Output the (x, y) coordinate of the center of the cell containing the given text.  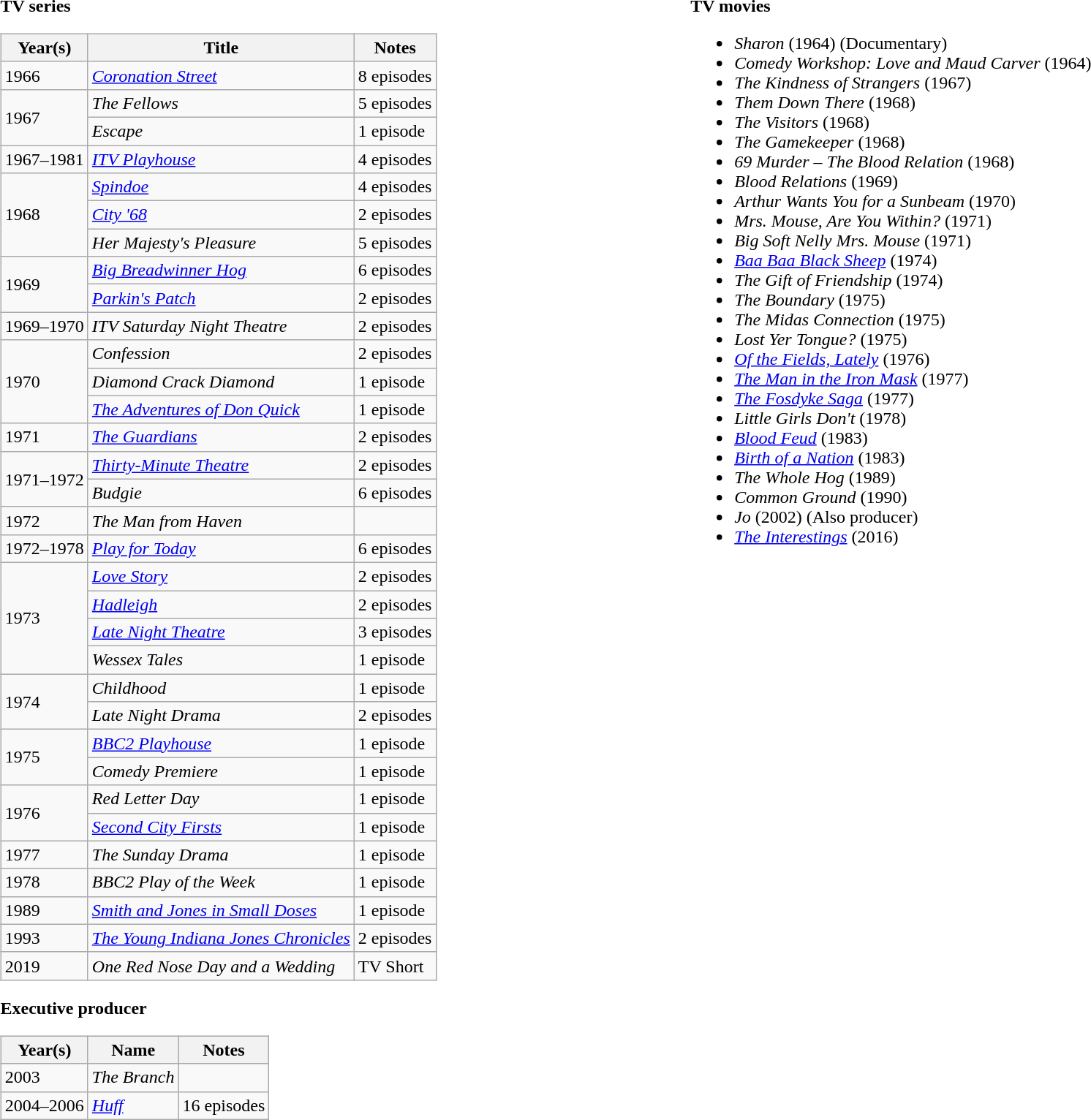
Comedy Premiere (221, 771)
8 episodes (395, 75)
BBC2 Playhouse (221, 743)
ITV Playhouse (221, 159)
1977 (44, 855)
Late Night Theatre (221, 632)
TV Short (395, 966)
Budgie (221, 493)
2003 (44, 1078)
Huff (133, 1105)
1989 (44, 910)
1966 (44, 75)
1968 (44, 215)
Wessex Tales (221, 660)
The Adventures of Don Quick (221, 409)
1967 (44, 117)
Coronation Street (221, 75)
Her Majesty's Pleasure (221, 243)
16 episodes (224, 1105)
Spindoe (221, 187)
2019 (44, 966)
Name (133, 1050)
Late Night Drama (221, 716)
1973 (44, 618)
Thirty-Minute Theatre (221, 465)
1993 (44, 938)
3 episodes (395, 632)
Hadleigh (221, 605)
Diamond Crack Diamond (221, 382)
1975 (44, 757)
1976 (44, 813)
Big Breadwinner Hog (221, 270)
Confession (221, 354)
Love Story (221, 576)
The Sunday Drama (221, 855)
Red Letter Day (221, 799)
Parkin's Patch (221, 298)
The Man from Haven (221, 521)
BBC2 Play of the Week (221, 882)
1970 (44, 382)
One Red Nose Day and a Wedding (221, 966)
Escape (221, 131)
2004–2006 (44, 1105)
1971–1972 (44, 479)
City '68 (221, 215)
1972 (44, 521)
The Fellows (221, 103)
1978 (44, 882)
1969–1970 (44, 326)
1967–1981 (44, 159)
1974 (44, 702)
1969 (44, 284)
1971 (44, 437)
Second City Firsts (221, 827)
1972–1978 (44, 548)
Childhood (221, 688)
The Guardians (221, 437)
Play for Today (221, 548)
ITV Saturday Night Theatre (221, 326)
The Young Indiana Jones Chronicles (221, 938)
Smith and Jones in Small Doses (221, 910)
Title (221, 48)
The Branch (133, 1078)
